Find where the given text appears and provide that cell's center as [x, y] coordinate. 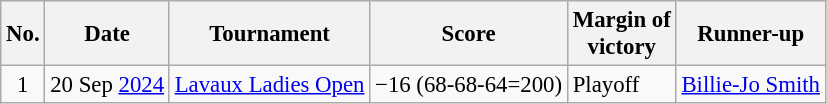
Score [469, 34]
No. [23, 34]
Runner-up [750, 34]
Lavaux Ladies Open [269, 85]
Tournament [269, 34]
Billie-Jo Smith [750, 85]
−16 (68-68-64=200) [469, 85]
1 [23, 85]
Playoff [622, 85]
20 Sep 2024 [107, 85]
Date [107, 34]
Margin ofvictory [622, 34]
